Pinpoint the cell where the given text exists, returning its [X, Y] midpoint coordinate. 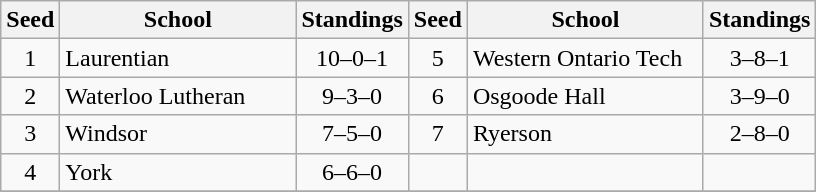
3–8–1 [759, 58]
1 [30, 58]
7–5–0 [352, 134]
6 [438, 96]
2–8–0 [759, 134]
2 [30, 96]
6–6–0 [352, 172]
10–0–1 [352, 58]
Windsor [178, 134]
Laurentian [178, 58]
3 [30, 134]
Waterloo Lutheran [178, 96]
Western Ontario Tech [585, 58]
7 [438, 134]
9–3–0 [352, 96]
5 [438, 58]
Ryerson [585, 134]
3–9–0 [759, 96]
4 [30, 172]
York [178, 172]
Osgoode Hall [585, 96]
